Pinpoint the cell where the given text exists, returning its (x, y) midpoint coordinate. 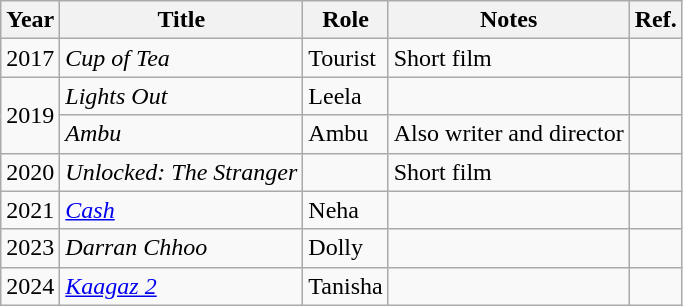
Title (182, 20)
Dolly (346, 248)
2017 (30, 58)
Cash (182, 210)
Darran Chhoo (182, 248)
2024 (30, 286)
Leela (346, 96)
Also writer and director (508, 134)
Lights Out (182, 96)
Notes (508, 20)
2021 (30, 210)
Tanisha (346, 286)
Role (346, 20)
Kaagaz 2 (182, 286)
2019 (30, 115)
Year (30, 20)
2020 (30, 172)
Cup of Tea (182, 58)
Unlocked: The Stranger (182, 172)
Neha (346, 210)
Ref. (656, 20)
2023 (30, 248)
Tourist (346, 58)
